From the cell containing the given text, extract its center point as (x, y) coordinate. 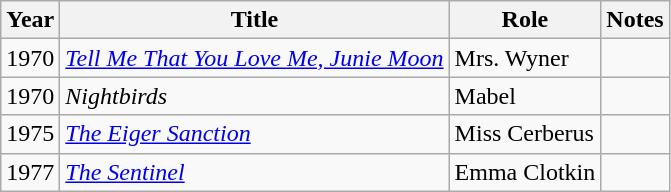
1977 (30, 172)
Role (525, 20)
Emma Clotkin (525, 172)
The Eiger Sanction (254, 134)
Mrs. Wyner (525, 58)
Mabel (525, 96)
The Sentinel (254, 172)
Tell Me That You Love Me, Junie Moon (254, 58)
Notes (635, 20)
Year (30, 20)
Nightbirds (254, 96)
Miss Cerberus (525, 134)
1975 (30, 134)
Title (254, 20)
